Pinpoint the cell where the given text exists, returning its (x, y) midpoint coordinate. 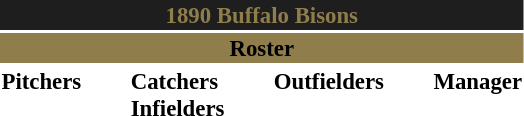
1890 Buffalo Bisons (262, 15)
Roster (262, 48)
